Extract the (x, y) coordinate from the center of the cell holding the provided text.  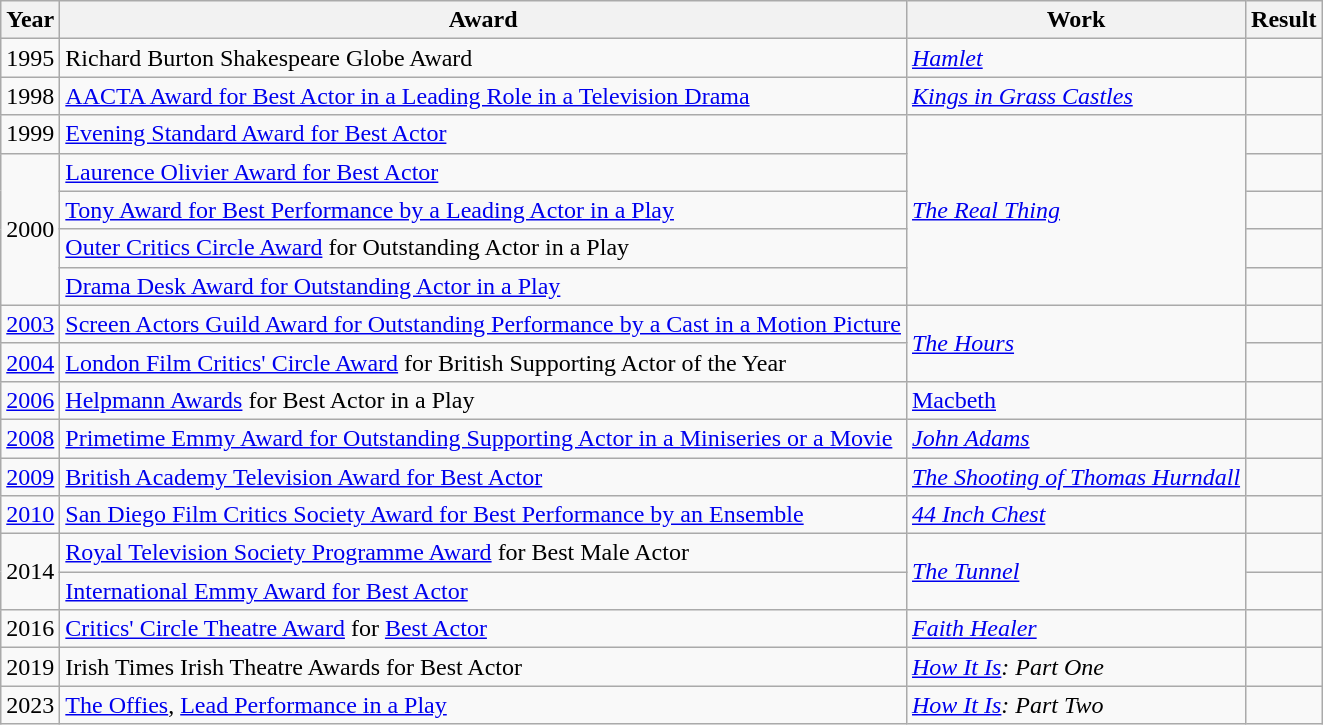
Critics' Circle Theatre Award for Best Actor (484, 629)
Laurence Olivier Award for Best Actor (484, 172)
2023 (30, 705)
British Academy Television Award for Best Actor (484, 477)
Tony Award for Best Performance by a Leading Actor in a Play (484, 210)
John Adams (1076, 438)
Outer Critics Circle Award for Outstanding Actor in a Play (484, 248)
1998 (30, 96)
The Tunnel (1076, 572)
44 Inch Chest (1076, 515)
Faith Healer (1076, 629)
2014 (30, 572)
Drama Desk Award for Outstanding Actor in a Play (484, 286)
Year (30, 20)
1999 (30, 134)
2010 (30, 515)
The Hours (1076, 343)
Evening Standard Award for Best Actor (484, 134)
Primetime Emmy Award for Outstanding Supporting Actor in a Miniseries or a Movie (484, 438)
AACTA Award for Best Actor in a Leading Role in a Television Drama (484, 96)
International Emmy Award for Best Actor (484, 591)
2009 (30, 477)
Richard Burton Shakespeare Globe Award (484, 58)
How It Is: Part Two (1076, 705)
2000 (30, 229)
2003 (30, 324)
Hamlet (1076, 58)
How It Is: Part One (1076, 667)
2004 (30, 362)
Royal Television Society Programme Award for Best Male Actor (484, 553)
Helpmann Awards for Best Actor in a Play (484, 400)
Screen Actors Guild Award for Outstanding Performance by a Cast in a Motion Picture (484, 324)
The Shooting of Thomas Hurndall (1076, 477)
San Diego Film Critics Society Award for Best Performance by an Ensemble (484, 515)
Work (1076, 20)
Result (1284, 20)
Award (484, 20)
London Film Critics' Circle Award for British Supporting Actor of the Year (484, 362)
Kings in Grass Castles (1076, 96)
The Real Thing (1076, 210)
2019 (30, 667)
Macbeth (1076, 400)
Irish Times Irish Theatre Awards for Best Actor (484, 667)
2008 (30, 438)
2006 (30, 400)
1995 (30, 58)
2016 (30, 629)
The Offies, Lead Performance in a Play (484, 705)
